Output the [X, Y] coordinate of the center of the cell containing the given text.  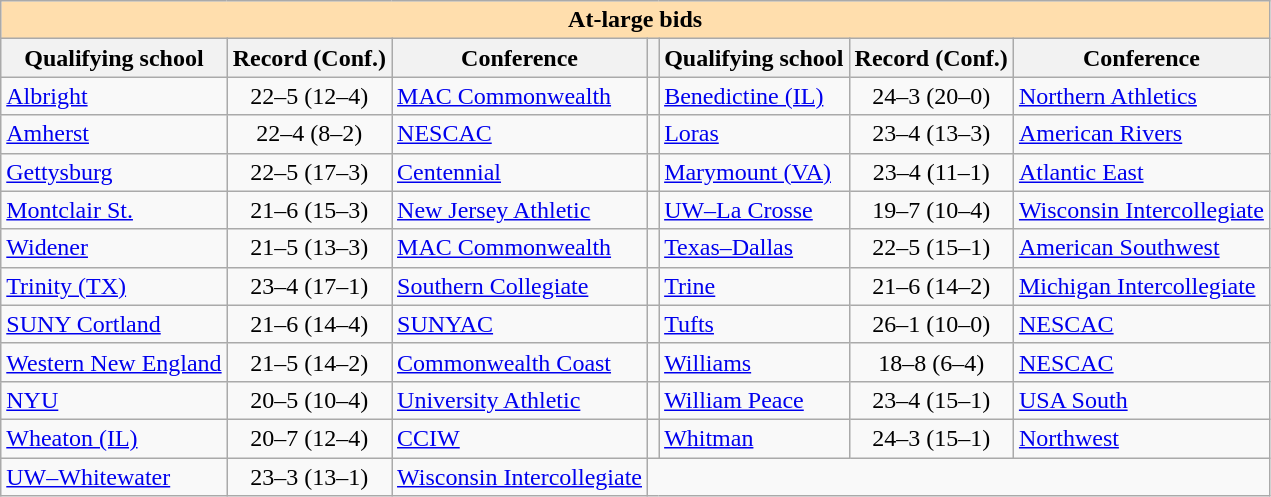
Tufts [754, 324]
22–5 (17–3) [309, 172]
Loras [754, 134]
NYU [114, 400]
19–7 (10–4) [931, 210]
Whitman [754, 438]
Atlantic East [1141, 172]
26–1 (10–0) [931, 324]
23–3 (13–1) [309, 477]
American Southwest [1141, 248]
21–6 (15–3) [309, 210]
21–5 (13–3) [309, 248]
William Peace [754, 400]
20–5 (10–4) [309, 400]
Northwest [1141, 438]
23–4 (13–3) [931, 134]
Michigan Intercollegiate [1141, 286]
Commonwealth Coast [520, 362]
Northern Athletics [1141, 96]
21–5 (14–2) [309, 362]
At-large bids [636, 20]
Trine [754, 286]
23–4 (15–1) [931, 400]
New Jersey Athletic [520, 210]
21–6 (14–4) [309, 324]
Gettysburg [114, 172]
UW–La Crosse [754, 210]
24–3 (20–0) [931, 96]
Widener [114, 248]
American Rivers [1141, 134]
Benedictine (IL) [754, 96]
18–8 (6–4) [931, 362]
22–5 (15–1) [931, 248]
24–3 (15–1) [931, 438]
Texas–Dallas [754, 248]
Albright [114, 96]
Southern Collegiate [520, 286]
UW–Whitewater [114, 477]
Centennial [520, 172]
USA South [1141, 400]
SUNY Cortland [114, 324]
Trinity (TX) [114, 286]
Wheaton (IL) [114, 438]
20–7 (12–4) [309, 438]
23–4 (17–1) [309, 286]
Amherst [114, 134]
Western New England [114, 362]
22–5 (12–4) [309, 96]
21–6 (14–2) [931, 286]
Marymount (VA) [754, 172]
CCIW [520, 438]
Montclair St. [114, 210]
SUNYAC [520, 324]
22–4 (8–2) [309, 134]
23–4 (11–1) [931, 172]
Williams [754, 362]
University Athletic [520, 400]
